Find where the given text appears and provide that cell's center as (x, y) coordinate. 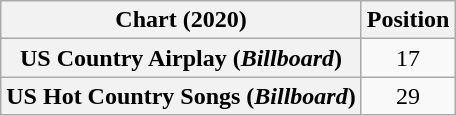
US Country Airplay (Billboard) (181, 58)
29 (408, 96)
US Hot Country Songs (Billboard) (181, 96)
Chart (2020) (181, 20)
Position (408, 20)
17 (408, 58)
